Pinpoint the cell where the given text exists, returning its (X, Y) midpoint coordinate. 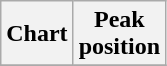
Peakposition (119, 34)
Chart (37, 34)
